Extract the [x, y] coordinate from the center of the cell holding the provided text.  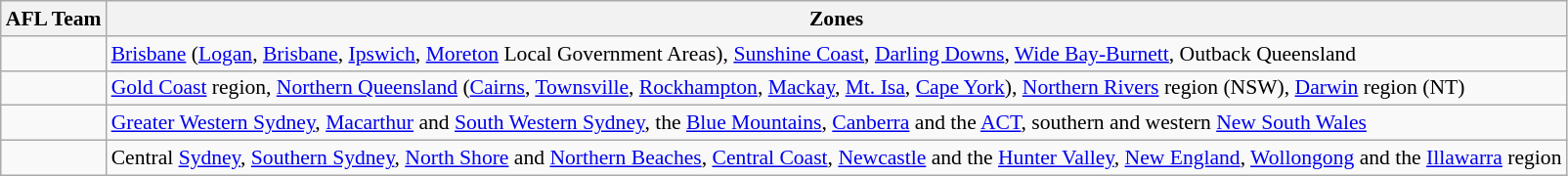
Zones [837, 19]
AFL Team [54, 19]
Brisbane (Logan, Brisbane, Ipswich, Moreton Local Government Areas), Sunshine Coast, Darling Downs, Wide Bay-Burnett, Outback Queensland [837, 54]
Greater Western Sydney, Macarthur and South Western Sydney, the Blue Mountains, Canberra and the ACT, southern and western New South Wales [837, 123]
